Capture the cell that displays the provided text and extract its (X, Y) central coordinate. 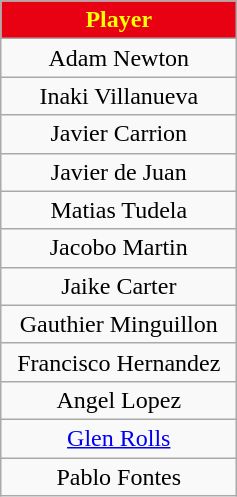
Francisco Hernandez (119, 362)
Jacobo Martin (119, 248)
Pablo Fontes (119, 477)
Angel Lopez (119, 400)
Javier de Juan (119, 172)
Adam Newton (119, 58)
Player (119, 20)
Jaike Carter (119, 286)
Glen Rolls (119, 438)
Matias Tudela (119, 210)
Gauthier Minguillon (119, 324)
Inaki Villanueva (119, 96)
Javier Carrion (119, 134)
